Determine the (x, y) coordinate at the center of the cell enclosing the given text.  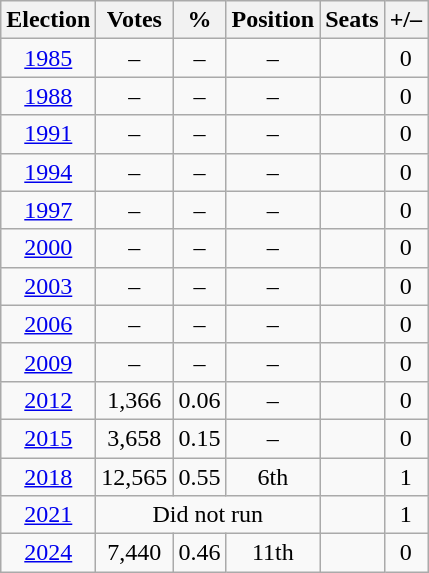
2018 (48, 477)
2009 (48, 362)
1985 (48, 58)
Position (273, 20)
2021 (48, 515)
2000 (48, 248)
Votes (134, 20)
+/– (406, 20)
Did not run (208, 515)
% (200, 20)
3,658 (134, 438)
Seats (352, 20)
0.46 (200, 553)
2024 (48, 553)
1991 (48, 134)
1997 (48, 210)
2003 (48, 286)
11th (273, 553)
0.15 (200, 438)
2015 (48, 438)
0.06 (200, 400)
Election (48, 20)
1994 (48, 172)
6th (273, 477)
1,366 (134, 400)
2006 (48, 324)
12,565 (134, 477)
7,440 (134, 553)
1988 (48, 96)
2012 (48, 400)
0.55 (200, 477)
